Provide the (x, y) coordinate of the cell's center where the given text is located.  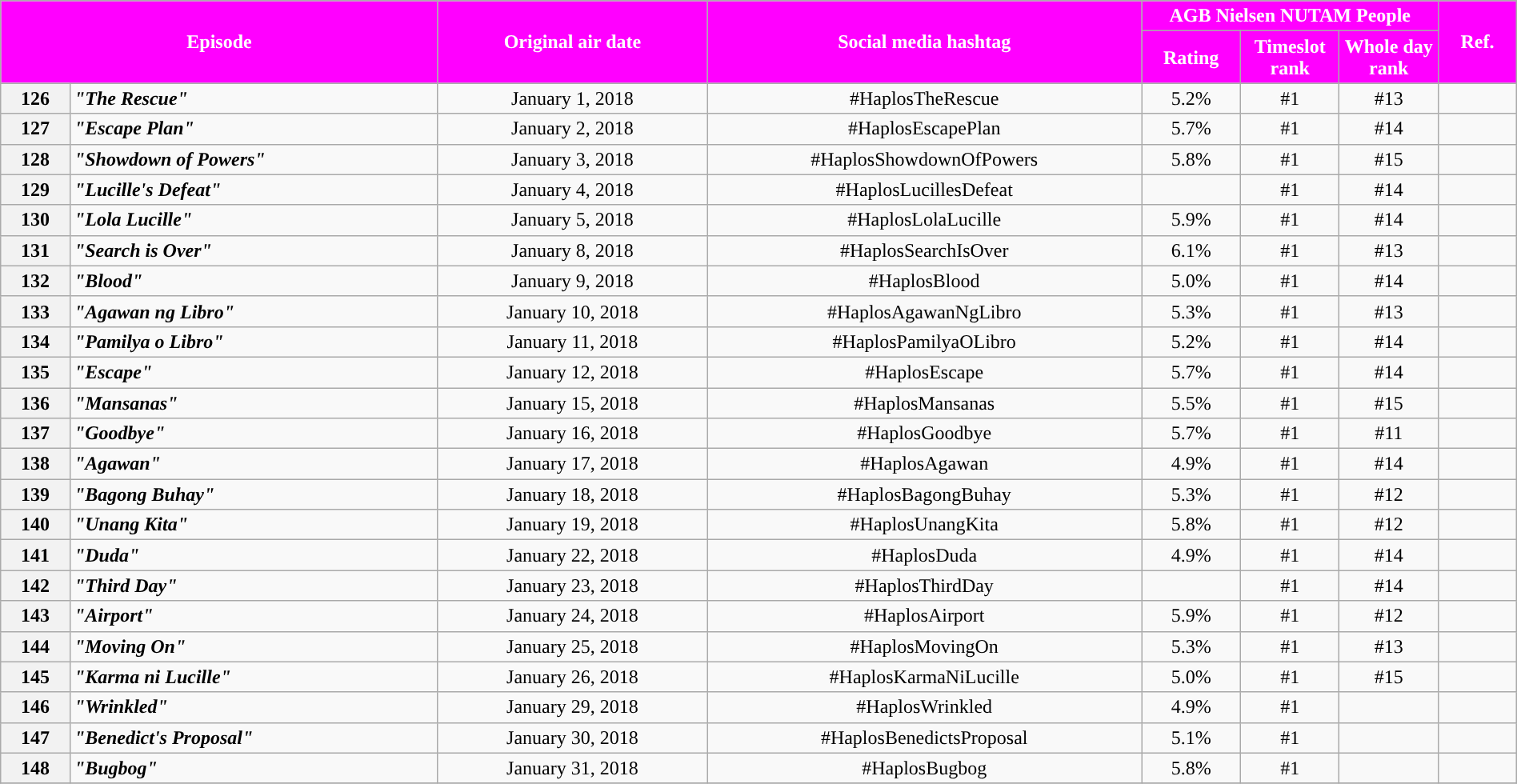
143 (35, 616)
#HaplosBenedictsProposal (925, 738)
"Bugbog" (254, 768)
Social media hashtag (925, 42)
"Agawan" (254, 464)
#HaplosBugbog (925, 768)
#HaplosWrinkled (925, 707)
"Mansanas" (254, 402)
132 (35, 281)
"Pamilya o Libro" (254, 342)
"Airport" (254, 616)
141 (35, 555)
"Unang Kita" (254, 525)
134 (35, 342)
#HaplosKarmaNiLucille (925, 677)
5.5% (1191, 402)
January 2, 2018 (572, 129)
January 17, 2018 (572, 464)
"Agawan ng Libro" (254, 311)
146 (35, 707)
126 (35, 98)
138 (35, 464)
136 (35, 402)
#HaplosBagongBuhay (925, 494)
January 10, 2018 (572, 311)
129 (35, 190)
January 9, 2018 (572, 281)
"Benedict's Proposal" (254, 738)
148 (35, 768)
Ref. (1478, 42)
January 5, 2018 (572, 220)
AGB Nielsen NUTAM People (1290, 16)
January 12, 2018 (572, 372)
"Lola Lucille" (254, 220)
128 (35, 159)
January 24, 2018 (572, 616)
#HaplosUnangKita (925, 525)
January 22, 2018 (572, 555)
January 31, 2018 (572, 768)
#HaplosAgawan (925, 464)
January 16, 2018 (572, 434)
#HaplosSearchIsOver (925, 250)
January 8, 2018 (572, 250)
January 1, 2018 (572, 98)
"Moving On" (254, 646)
145 (35, 677)
January 25, 2018 (572, 646)
127 (35, 129)
"Escape Plan" (254, 129)
139 (35, 494)
137 (35, 434)
#HaplosShowdownOfPowers (925, 159)
#HaplosDuda (925, 555)
140 (35, 525)
#HaplosAirport (925, 616)
"Blood" (254, 281)
January 18, 2018 (572, 494)
5.1% (1191, 738)
#HaplosMansanas (925, 402)
January 23, 2018 (572, 586)
#HaplosTheRescue (925, 98)
"The Rescue" (254, 98)
January 26, 2018 (572, 677)
#HaplosThirdDay (925, 586)
144 (35, 646)
"Wrinkled" (254, 707)
January 29, 2018 (572, 707)
"Search is Over" (254, 250)
January 19, 2018 (572, 525)
January 11, 2018 (572, 342)
"Showdown of Powers" (254, 159)
#HaplosEscape (925, 372)
#HaplosMovingOn (925, 646)
133 (35, 311)
#HaplosAgawanNgLibro (925, 311)
#HaplosLucillesDefeat (925, 190)
"Escape" (254, 372)
#HaplosBlood (925, 281)
Rating (1191, 58)
"Bagong Buhay" (254, 494)
January 4, 2018 (572, 190)
#HaplosEscapePlan (925, 129)
131 (35, 250)
January 3, 2018 (572, 159)
#11 (1389, 434)
"Duda" (254, 555)
"Goodbye" (254, 434)
"Karma ni Lucille" (254, 677)
Original air date (572, 42)
#HaplosPamilyaOLibro (925, 342)
#HaplosGoodbye (925, 434)
#HaplosLolaLucille (925, 220)
January 30, 2018 (572, 738)
130 (35, 220)
January 15, 2018 (572, 402)
Timeslotrank (1290, 58)
147 (35, 738)
142 (35, 586)
Episode (219, 42)
Whole dayrank (1389, 58)
"Third Day" (254, 586)
"Lucille's Defeat" (254, 190)
6.1% (1191, 250)
135 (35, 372)
